Return the [X, Y] coordinate for the center point of the cell that contains the specified text.  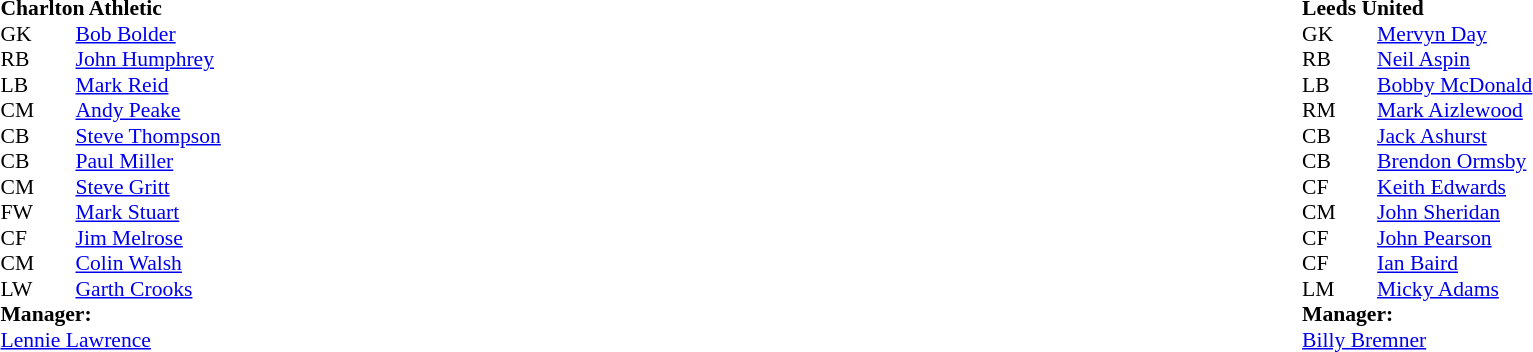
Andy Peake [148, 111]
Brendon Ormsby [1454, 161]
Micky Adams [1454, 289]
LM [1321, 289]
Bob Bolder [148, 34]
Garth Crooks [148, 289]
John Sheridan [1454, 213]
Colin Walsh [148, 263]
Steve Thompson [148, 136]
Jim Melrose [148, 238]
Keith Edwards [1454, 187]
Mark Stuart [148, 213]
Neil Aspin [1454, 59]
LW [19, 289]
John Humphrey [148, 59]
Bobby McDonald [1454, 85]
Paul Miller [148, 161]
John Pearson [1454, 238]
Mark Aizlewood [1454, 111]
Mark Reid [148, 85]
RM [1321, 111]
Jack Ashurst [1454, 136]
Mervyn Day [1454, 34]
FW [19, 213]
Ian Baird [1454, 263]
Steve Gritt [148, 187]
